Return the (X, Y) coordinate for the center point of the cell that contains the specified text.  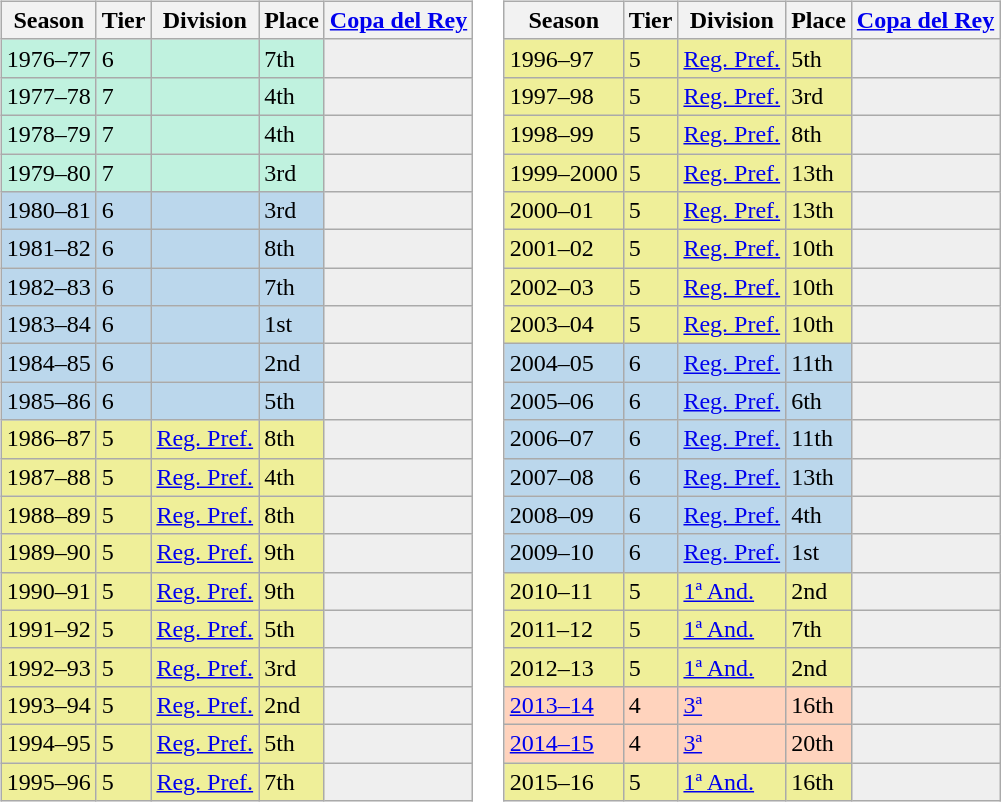
1985–86 (48, 401)
1995–96 (48, 781)
1990–91 (48, 591)
2012–13 (564, 667)
1982–83 (48, 287)
1984–85 (48, 363)
1994–95 (48, 743)
1988–89 (48, 515)
1976–77 (48, 58)
1998–99 (564, 134)
2008–09 (564, 515)
2010–11 (564, 591)
2007–08 (564, 477)
2000–01 (564, 211)
6th (819, 401)
2001–02 (564, 249)
1978–79 (48, 134)
2004–05 (564, 363)
1999–2000 (564, 173)
2015–16 (564, 781)
1983–84 (48, 325)
1993–94 (48, 705)
1980–81 (48, 211)
20th (819, 743)
1987–88 (48, 477)
1991–92 (48, 629)
1977–78 (48, 96)
2003–04 (564, 325)
1981–82 (48, 249)
2006–07 (564, 439)
1986–87 (48, 439)
2005–06 (564, 401)
2009–10 (564, 553)
2013–14 (564, 705)
1997–98 (564, 96)
1989–90 (48, 553)
2011–12 (564, 629)
2014–15 (564, 743)
1979–80 (48, 173)
1996–97 (564, 58)
2002–03 (564, 287)
1992–93 (48, 667)
